Identify which cell holds the provided text, then report its (x, y) central coordinate. 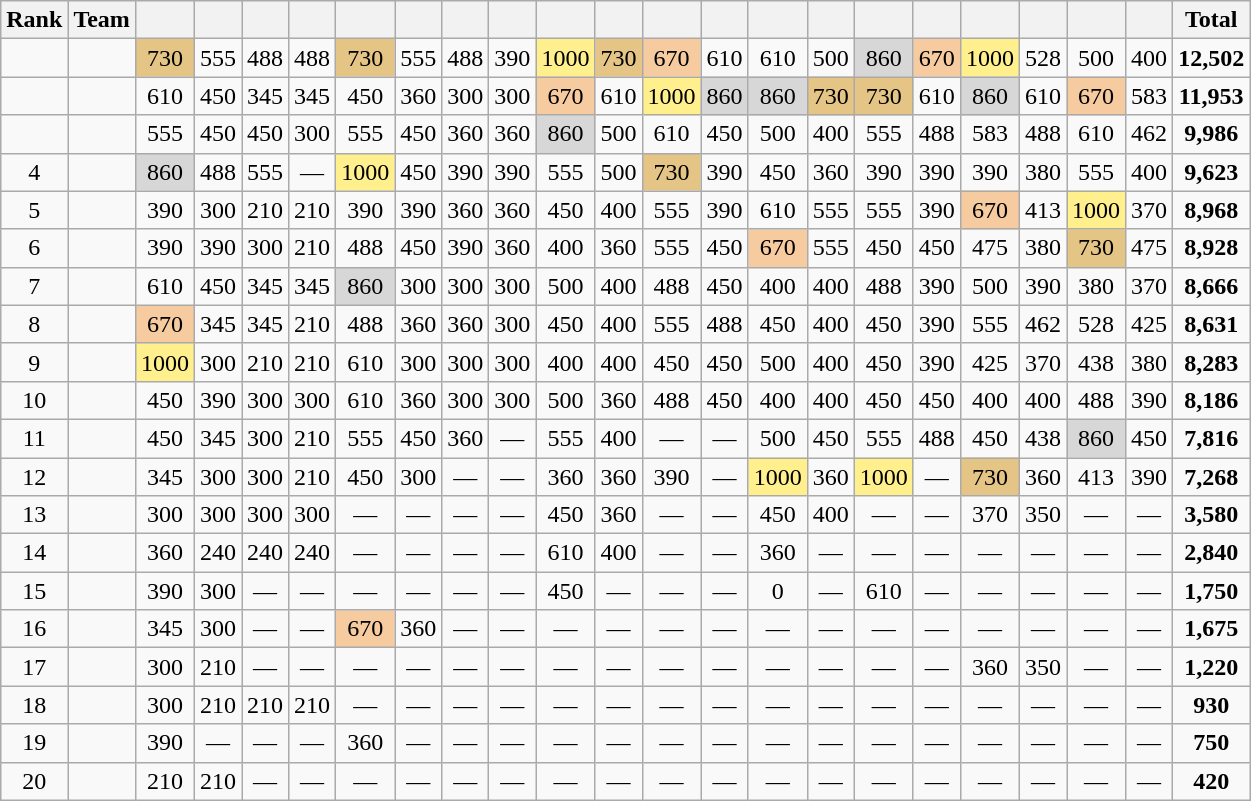
8 (34, 324)
11 (34, 438)
Team (102, 20)
930 (1212, 705)
7 (34, 286)
750 (1212, 743)
Rank (34, 20)
7,816 (1212, 438)
Total (1212, 20)
17 (34, 667)
12,502 (1212, 58)
10 (34, 400)
8,968 (1212, 210)
8,283 (1212, 362)
6 (34, 248)
3,580 (1212, 515)
4 (34, 172)
0 (778, 591)
8,928 (1212, 248)
1,750 (1212, 591)
8,666 (1212, 286)
19 (34, 743)
7,268 (1212, 477)
420 (1212, 781)
13 (34, 515)
9,986 (1212, 134)
2,840 (1212, 553)
11,953 (1212, 96)
14 (34, 553)
20 (34, 781)
12 (34, 477)
5 (34, 210)
16 (34, 629)
1,220 (1212, 667)
15 (34, 591)
8,186 (1212, 400)
8,631 (1212, 324)
9 (34, 362)
1,675 (1212, 629)
18 (34, 705)
9,623 (1212, 172)
